Detect which cell encompasses the target text, then output its (X, Y) center coordinate. 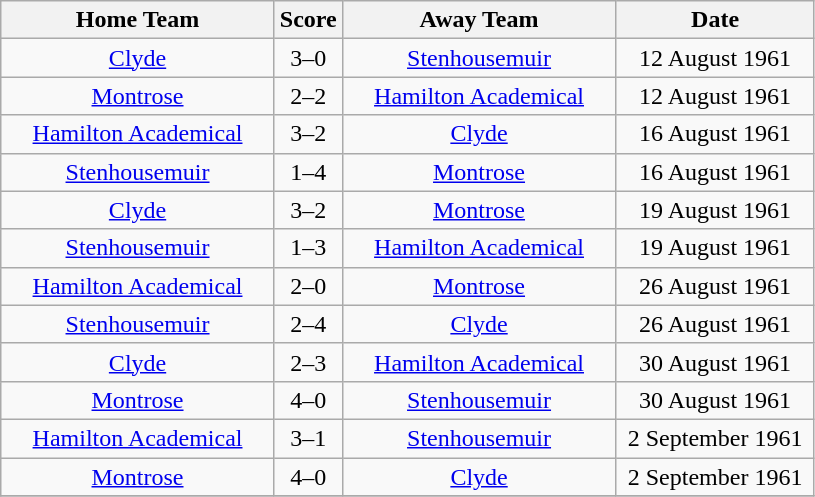
3–1 (308, 438)
Away Team (479, 20)
3–0 (308, 58)
2–2 (308, 96)
2–3 (308, 362)
1–3 (308, 248)
1–4 (308, 172)
2–4 (308, 324)
Home Team (138, 20)
2–0 (308, 286)
Score (308, 20)
Date (716, 20)
